Pinpoint the cell where the given text exists, returning its (x, y) midpoint coordinate. 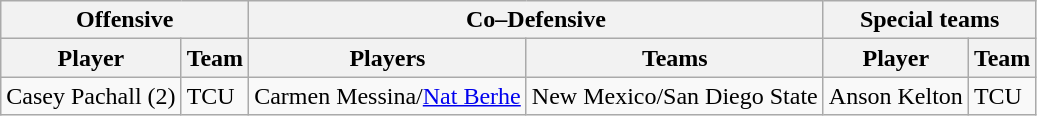
Carmen Messina/Nat Berhe (388, 96)
Teams (674, 58)
Players (388, 58)
Offensive (125, 20)
Special teams (930, 20)
New Mexico/San Diego State (674, 96)
Casey Pachall (2) (91, 96)
Co–Defensive (536, 20)
Anson Kelton (896, 96)
